From the cell containing the given text, extract its center point as (X, Y) coordinate. 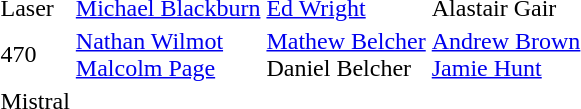
Nathan Wilmot Malcolm Page (168, 54)
Mathew Belcher Daniel Belcher (346, 54)
